Search for the cell housing the specified text and yield its [x, y] center coordinate. 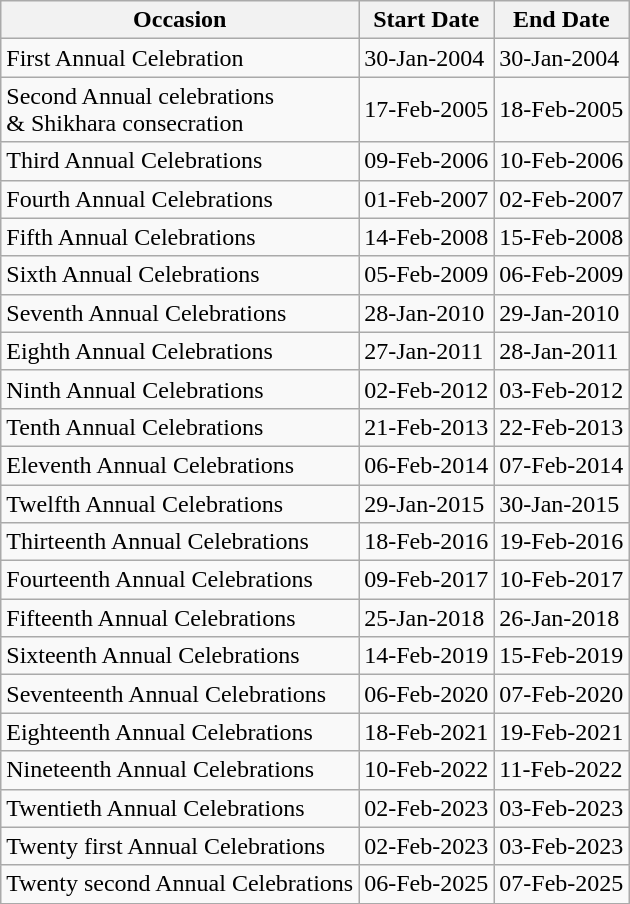
09-Feb-2006 [426, 161]
Sixth Annual Celebrations [180, 275]
Eighteenth Annual Celebrations [180, 732]
21-Feb-2013 [426, 427]
Nineteenth Annual Celebrations [180, 770]
14-Feb-2008 [426, 237]
Second Annual celebrations& Shikhara consecration [180, 110]
Eighth Annual Celebrations [180, 351]
09-Feb-2017 [426, 580]
03-Feb-2012 [562, 389]
End Date [562, 20]
25-Jan-2018 [426, 618]
02-Feb-2007 [562, 199]
Ninth Annual Celebrations [180, 389]
07-Feb-2014 [562, 465]
Thirteenth Annual Celebrations [180, 542]
Sixteenth Annual Celebrations [180, 656]
02-Feb-2012 [426, 389]
01-Feb-2007 [426, 199]
Fifteenth Annual Celebrations [180, 618]
Fourth Annual Celebrations [180, 199]
18-Feb-2021 [426, 732]
Start Date [426, 20]
10-Feb-2006 [562, 161]
10-Feb-2017 [562, 580]
10-Feb-2022 [426, 770]
Twelfth Annual Celebrations [180, 503]
06-Feb-2025 [426, 884]
28-Jan-2010 [426, 313]
Fourteenth Annual Celebrations [180, 580]
11-Feb-2022 [562, 770]
14-Feb-2019 [426, 656]
29-Jan-2015 [426, 503]
22-Feb-2013 [562, 427]
Fifth Annual Celebrations [180, 237]
Third Annual Celebrations [180, 161]
Tenth Annual Celebrations [180, 427]
15-Feb-2008 [562, 237]
18-Feb-2005 [562, 110]
28-Jan-2011 [562, 351]
15-Feb-2019 [562, 656]
18-Feb-2016 [426, 542]
07-Feb-2020 [562, 694]
05-Feb-2009 [426, 275]
Seventeenth Annual Celebrations [180, 694]
26-Jan-2018 [562, 618]
Twentieth Annual Celebrations [180, 808]
27-Jan-2011 [426, 351]
Seventh Annual Celebrations [180, 313]
Twenty second Annual Celebrations [180, 884]
Occasion [180, 20]
19-Feb-2021 [562, 732]
30-Jan-2015 [562, 503]
Eleventh Annual Celebrations [180, 465]
06-Feb-2014 [426, 465]
06-Feb-2020 [426, 694]
06-Feb-2009 [562, 275]
Twenty first Annual Celebrations [180, 846]
29-Jan-2010 [562, 313]
07-Feb-2025 [562, 884]
19-Feb-2016 [562, 542]
First Annual Celebration [180, 58]
17-Feb-2005 [426, 110]
